Return (x, y) of the center of cell containing provided text 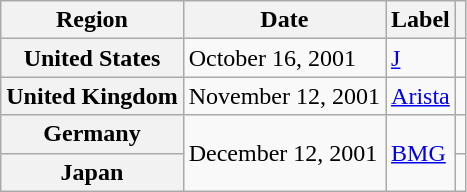
December 12, 2001 (284, 153)
October 16, 2001 (284, 58)
Region (92, 20)
BMG (421, 153)
Label (421, 20)
J (421, 58)
November 12, 2001 (284, 96)
United States (92, 58)
Arista (421, 96)
Date (284, 20)
United Kingdom (92, 96)
Japan (92, 172)
Germany (92, 134)
